Extract the (x, y) coordinate from the center of the cell holding the provided text.  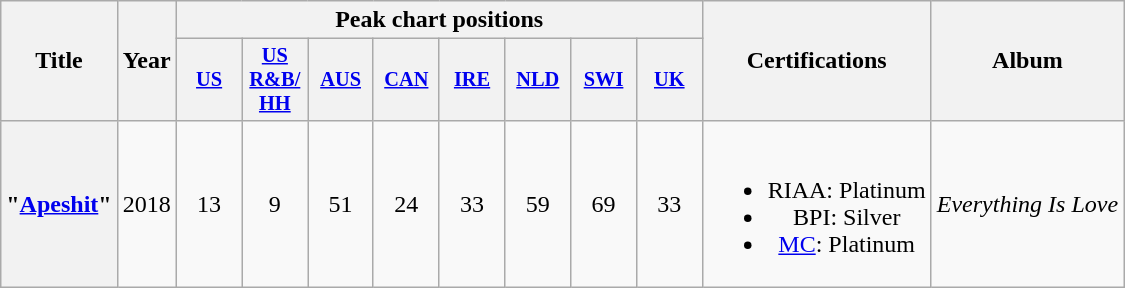
59 (538, 204)
Peak chart positions (439, 20)
UK (669, 80)
RIAA: PlatinumBPI: SilverMC: Platinum (816, 204)
IRE (472, 80)
Everything Is Love (1027, 204)
9 (275, 204)
69 (604, 204)
NLD (538, 80)
SWI (604, 80)
CAN (406, 80)
Year (146, 61)
Album (1027, 61)
13 (209, 204)
US (209, 80)
Certifications (816, 61)
51 (341, 204)
"Apeshit" (59, 204)
2018 (146, 204)
24 (406, 204)
USR&B/HH (275, 80)
AUS (341, 80)
Title (59, 61)
